For the text-containing cell, return its midpoint in (x, y) coordinate format. 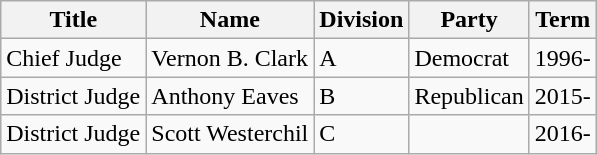
A (362, 58)
Title (74, 20)
C (362, 134)
Division (362, 20)
Party (469, 20)
Term (562, 20)
Vernon B. Clark (230, 58)
Anthony Eaves (230, 96)
Name (230, 20)
Scott Westerchil (230, 134)
Chief Judge (74, 58)
2015- (562, 96)
Republican (469, 96)
1996- (562, 58)
2016- (562, 134)
Democrat (469, 58)
B (362, 96)
